Identify which cell holds the provided text, then report its (x, y) central coordinate. 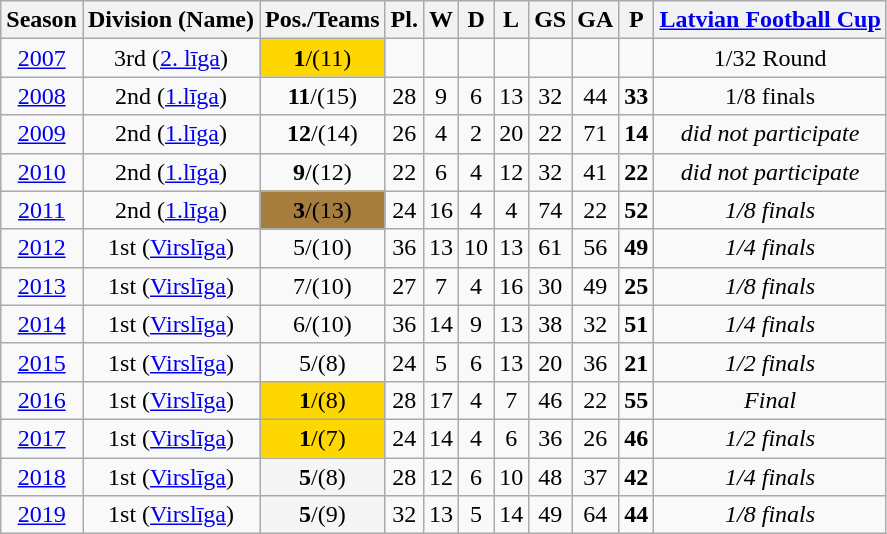
56 (596, 248)
27 (404, 286)
11/(15) (323, 96)
GS (550, 20)
3rd (2. līga) (170, 58)
41 (596, 172)
42 (636, 477)
1/(7) (323, 438)
2012 (42, 248)
W (440, 20)
6/(10) (323, 324)
Final (770, 400)
2014 (42, 324)
2016 (42, 400)
55 (636, 400)
2008 (42, 96)
Season (42, 20)
33 (636, 96)
2019 (42, 515)
17 (440, 400)
1/(8) (323, 400)
64 (596, 515)
71 (596, 134)
5/(9) (323, 515)
2011 (42, 210)
3/(13) (323, 210)
D (476, 20)
GA (596, 20)
37 (596, 477)
7/(10) (323, 286)
74 (550, 210)
2017 (42, 438)
52 (636, 210)
2013 (42, 286)
Pos./Teams (323, 20)
2009 (42, 134)
2018 (42, 477)
L (512, 20)
2 (476, 134)
Latvian Football Cup (770, 20)
61 (550, 248)
12/(14) (323, 134)
Division (Name) (170, 20)
1/32 Round (770, 58)
51 (636, 324)
21 (636, 362)
P (636, 20)
Pl. (404, 20)
2010 (42, 172)
1/(11) (323, 58)
2007 (42, 58)
30 (550, 286)
2015 (42, 362)
38 (550, 324)
25 (636, 286)
5/(10) (323, 248)
48 (550, 477)
9/(12) (323, 172)
